Scan for the cell matching the given text and deliver its (X, Y) coordinate at center. 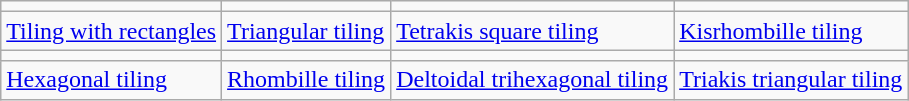
Hexagonal tiling (112, 80)
Tiling with rectangles (112, 31)
Tetrakis square tiling (532, 31)
Rhombille tiling (306, 80)
Triangular tiling (306, 31)
Triakis triangular tiling (791, 80)
Deltoidal trihexagonal tiling (532, 80)
Kisrhombille tiling (791, 31)
